Extract the [X, Y] coordinate from the center of the cell holding the provided text.  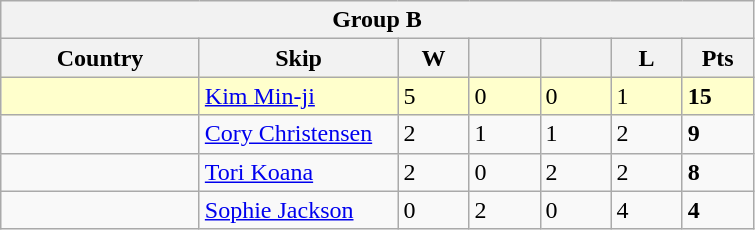
Country [100, 58]
Pts [718, 58]
Skip [298, 58]
Cory Christensen [298, 134]
Group B [377, 20]
5 [434, 96]
8 [718, 172]
9 [718, 134]
L [646, 58]
Tori Koana [298, 172]
15 [718, 96]
Kim Min-ji [298, 96]
Sophie Jackson [298, 210]
W [434, 58]
